Return [X, Y] of the center of cell containing provided text 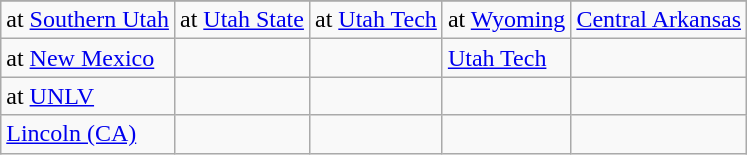
at New Mexico [88, 58]
at Utah Tech [376, 20]
Central Arkansas [659, 20]
at UNLV [88, 96]
Lincoln (CA) [88, 134]
at Wyoming [506, 20]
Utah Tech [506, 58]
at Southern Utah [88, 20]
at Utah State [242, 20]
